Detect which cell encompasses the target text, then output its (x, y) center coordinate. 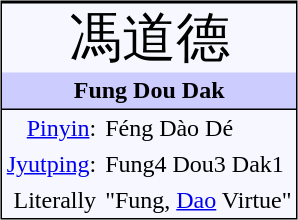
Pinyin: (51, 128)
"Fung, Dao Virtue" (198, 200)
Literally (51, 200)
Fung4 Dou3 Dak1 (198, 164)
Féng Dào Dé (198, 128)
Fung Dou Dak (149, 91)
馮道德 (149, 37)
Jyutping: (51, 164)
